Provide the [x, y] coordinate of the cell's center where the given text is located.  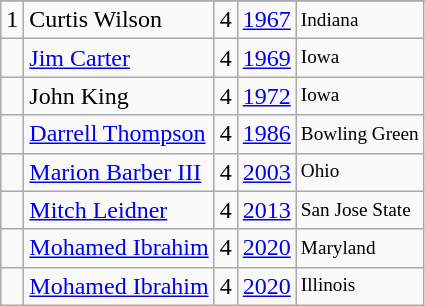
1 [12, 20]
1967 [266, 20]
San Jose State [360, 210]
Darrell Thompson [119, 134]
Jim Carter [119, 58]
Maryland [360, 248]
2003 [266, 172]
Indiana [360, 20]
Curtis Wilson [119, 20]
John King [119, 96]
Mitch Leidner [119, 210]
1986 [266, 134]
Bowling Green [360, 134]
Ohio [360, 172]
1972 [266, 96]
Illinois [360, 286]
2013 [266, 210]
1969 [266, 58]
Marion Barber III [119, 172]
